From the cell containing the given text, extract its center point as [X, Y] coordinate. 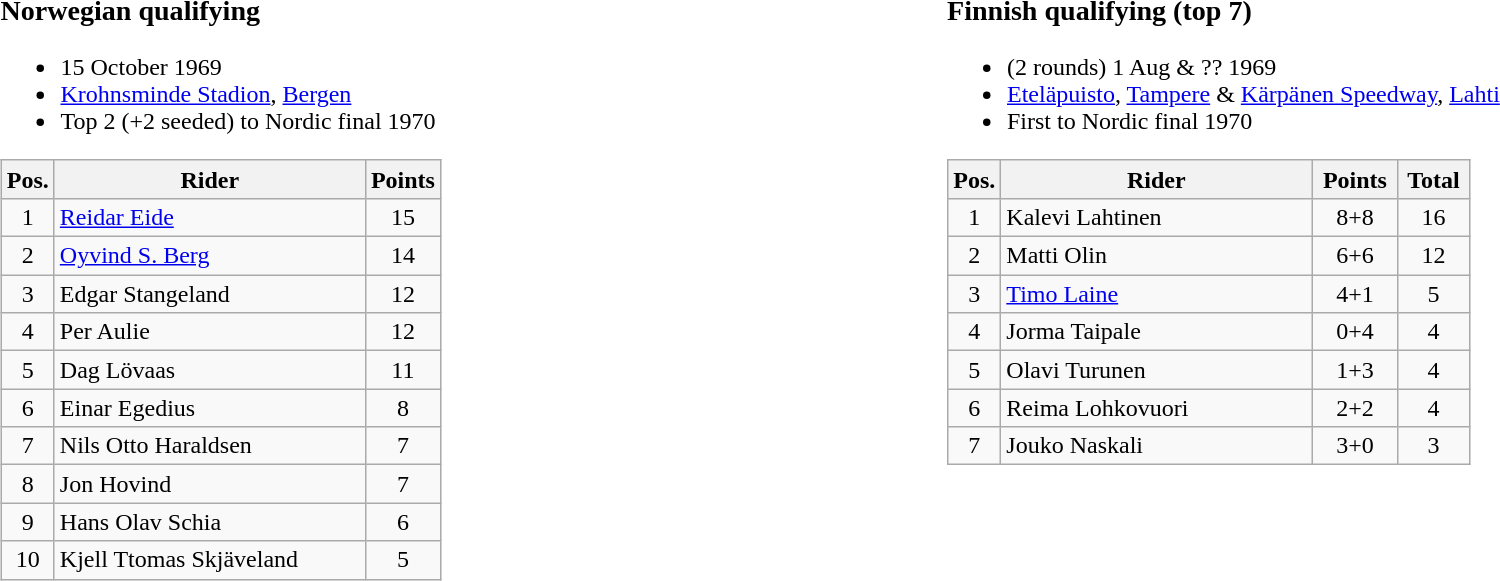
Nils Otto Haraldsen [210, 446]
Hans Olav Schia [210, 522]
Edgar Stangeland [210, 294]
Dag Lövaas [210, 370]
Per Aulie [210, 332]
3+0 [1355, 446]
4+1 [1355, 294]
16 [1434, 217]
6+6 [1355, 256]
8+8 [1355, 217]
10 [28, 560]
0+4 [1355, 332]
Jon Hovind [210, 484]
Reima Lohkovuori [1156, 408]
2+2 [1355, 408]
Kjell Ttomas Skjäveland [210, 560]
Total [1434, 179]
Olavi Turunen [1156, 370]
Jorma Taipale [1156, 332]
Reidar Eide [210, 217]
1+3 [1355, 370]
Einar Egedius [210, 408]
Timo Laine [1156, 294]
14 [402, 256]
11 [402, 370]
15 [402, 217]
Matti Olin [1156, 256]
9 [28, 522]
Kalevi Lahtinen [1156, 217]
Jouko Naskali [1156, 446]
Oyvind S. Berg [210, 256]
